Search for the cell housing the specified text and yield its [X, Y] center coordinate. 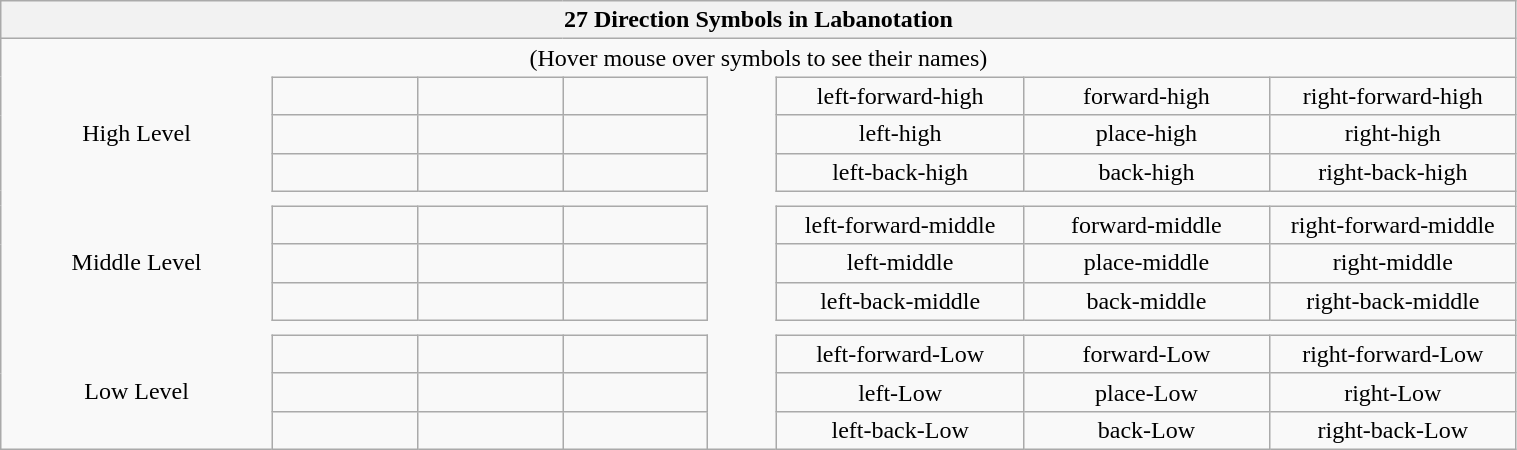
left-back-middle [900, 301]
right-forward-high [1393, 96]
left-back-high [900, 172]
place-middle [1146, 263]
left-Low [900, 392]
back-middle [1146, 301]
High Level [137, 134]
left-forward-high [900, 96]
right-high [1393, 134]
forward-middle [1146, 225]
right-back-Low [1393, 430]
Middle Level [137, 263]
left-middle [900, 263]
right-middle [1393, 263]
left-forward-middle [900, 225]
place-Low [1146, 392]
back-high [1146, 172]
27 Direction Symbols in Labanotation [758, 20]
right-forward-middle [1393, 225]
right-back-middle [1393, 301]
left-high [900, 134]
(Hover mouse over symbols to see their names) [758, 58]
left-forward-Low [900, 354]
forward-high [1146, 96]
right-forward-Low [1393, 354]
Low Level [137, 392]
place-high [1146, 134]
right-Low [1393, 392]
right-back-high [1393, 172]
forward-Low [1146, 354]
left-back-Low [900, 430]
back-Low [1146, 430]
